For the text-containing cell, return its midpoint in (X, Y) coordinate format. 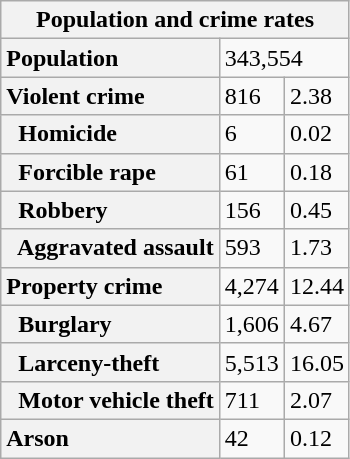
16.05 (316, 362)
Homicide (110, 134)
593 (252, 248)
816 (252, 96)
2.38 (316, 96)
12.44 (316, 286)
Population and crime rates (176, 20)
0.12 (316, 438)
343,554 (284, 58)
Motor vehicle theft (110, 400)
0.02 (316, 134)
4,274 (252, 286)
711 (252, 400)
0.45 (316, 210)
Arson (110, 438)
Burglary (110, 324)
Forcible rape (110, 172)
5,513 (252, 362)
Population (110, 58)
1.73 (316, 248)
Property crime (110, 286)
6 (252, 134)
4.67 (316, 324)
42 (252, 438)
Violent crime (110, 96)
1,606 (252, 324)
156 (252, 210)
2.07 (316, 400)
Aggravated assault (110, 248)
0.18 (316, 172)
61 (252, 172)
Robbery (110, 210)
Larceny-theft (110, 362)
